Return the [x, y] coordinate for the center point of the cell that contains the specified text.  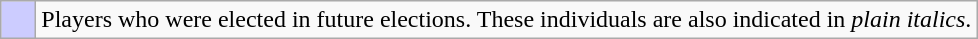
Players who were elected in future elections. These individuals are also indicated in plain italics. [506, 20]
